Detect which cell encompasses the target text, then output its (X, Y) center coordinate. 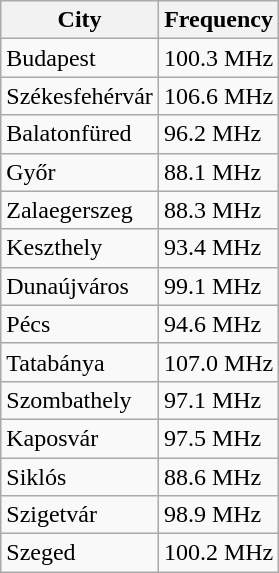
107.0 MHz (218, 362)
Budapest (80, 58)
88.1 MHz (218, 172)
Keszthely (80, 248)
88.6 MHz (218, 477)
88.3 MHz (218, 210)
Szombathely (80, 400)
Siklós (80, 477)
Dunaújváros (80, 286)
Tatabánya (80, 362)
Pécs (80, 324)
Balatonfüred (80, 134)
97.1 MHz (218, 400)
Székesfehérvár (80, 96)
100.3 MHz (218, 58)
97.5 MHz (218, 438)
106.6 MHz (218, 96)
94.6 MHz (218, 324)
Kaposvár (80, 438)
98.9 MHz (218, 515)
City (80, 20)
Győr (80, 172)
Szeged (80, 553)
93.4 MHz (218, 248)
100.2 MHz (218, 553)
Frequency (218, 20)
Zalaegerszeg (80, 210)
96.2 MHz (218, 134)
99.1 MHz (218, 286)
Szigetvár (80, 515)
